Return the (X, Y) coordinate for the center point of the cell that contains the specified text.  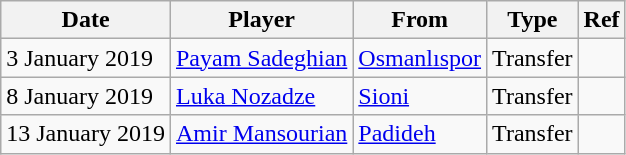
Osmanlıspor (420, 58)
Ref (602, 20)
Amir Mansourian (261, 134)
From (420, 20)
8 January 2019 (86, 96)
Sioni (420, 96)
Type (533, 20)
Player (261, 20)
Padideh (420, 134)
Luka Nozadze (261, 96)
Date (86, 20)
13 January 2019 (86, 134)
Payam Sadeghian (261, 58)
3 January 2019 (86, 58)
